Determine the [x, y] coordinate at the center of the cell enclosing the given text.  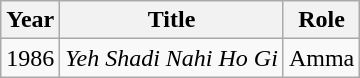
1986 [30, 58]
Yeh Shadi Nahi Ho Gi [172, 58]
Title [172, 20]
Amma [321, 58]
Year [30, 20]
Role [321, 20]
